Scan for the cell matching the given text and deliver its (X, Y) coordinate at center. 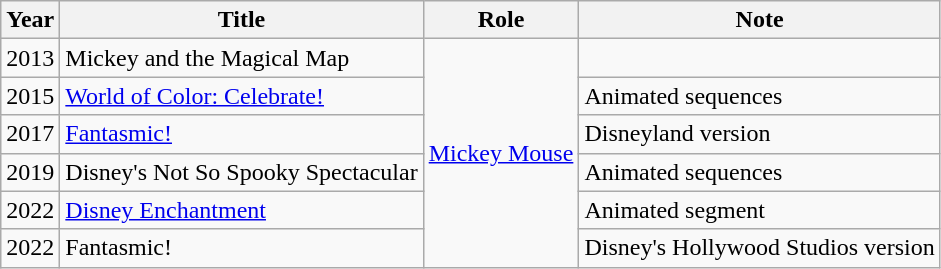
Role (501, 20)
Disneyland version (760, 134)
2017 (30, 134)
Year (30, 20)
Mickey and the Magical Map (242, 58)
2019 (30, 172)
Disney Enchantment (242, 210)
Mickey Mouse (501, 153)
2013 (30, 58)
Note (760, 20)
Disney's Hollywood Studios version (760, 248)
Animated segment (760, 210)
World of Color: Celebrate! (242, 96)
2015 (30, 96)
Disney's Not So Spooky Spectacular (242, 172)
Title (242, 20)
